Pinpoint the cell where the given text exists, returning its (X, Y) midpoint coordinate. 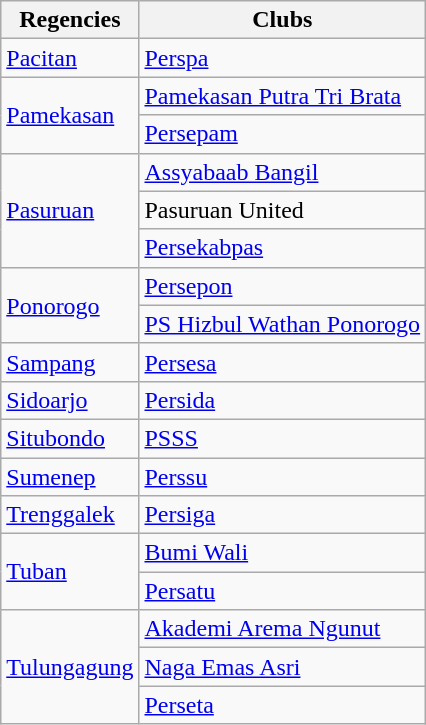
PS Hizbul Wathan Ponorogo (282, 324)
Pamekasan (70, 115)
Sampang (70, 362)
Akademi Arema Ngunut (282, 629)
Trenggalek (70, 515)
Tuban (70, 572)
Clubs (282, 20)
Pasuruan United (282, 210)
Situbondo (70, 438)
Naga Emas Asri (282, 667)
Persekabpas (282, 248)
Persepon (282, 286)
Pamekasan Putra Tri Brata (282, 96)
Pasuruan (70, 210)
Perssu (282, 477)
Persatu (282, 591)
Assyabaab Bangil (282, 172)
Persida (282, 400)
Perseta (282, 705)
Pacitan (70, 58)
Perspa (282, 58)
Regencies (70, 20)
Sidoarjo (70, 400)
Persesa (282, 362)
Persiga (282, 515)
Ponorogo (70, 305)
Persepam (282, 134)
Tulungagung (70, 667)
PSSS (282, 438)
Bumi Wali (282, 553)
Sumenep (70, 477)
